For the text-containing cell, return its midpoint in [X, Y] coordinate format. 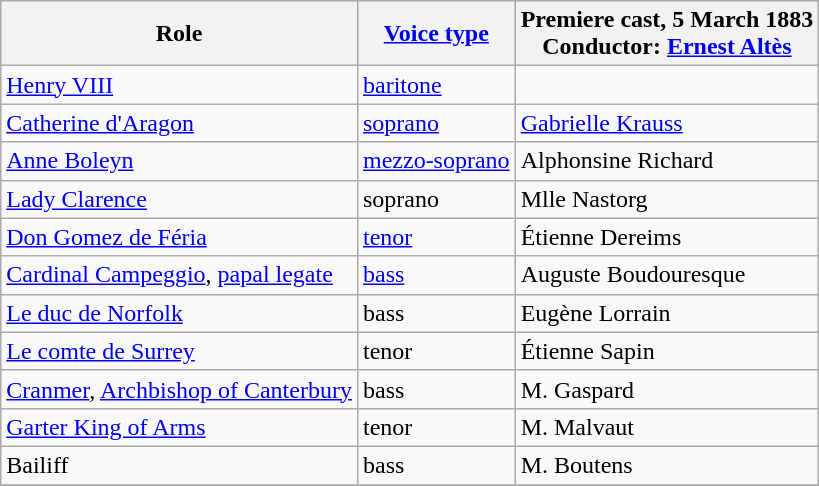
mezzo-soprano [436, 161]
baritone [436, 85]
Eugène Lorrain [667, 313]
Premiere cast, 5 March 1883Conductor: Ernest Altès [667, 34]
Role [180, 34]
Étienne Dereims [667, 237]
M. Boutens [667, 465]
Gabrielle Krauss [667, 123]
Le comte de Surrey [180, 351]
Don Gomez de Féria [180, 237]
Mlle Nastorg [667, 199]
Auguste Boudouresque [667, 275]
Garter King of Arms [180, 427]
Lady Clarence [180, 199]
Le duc de Norfolk [180, 313]
Alphonsine Richard [667, 161]
Catherine d'Aragon [180, 123]
M. Gaspard [667, 389]
Anne Boleyn [180, 161]
Cardinal Campeggio, papal legate [180, 275]
M. Malvaut [667, 427]
Bailiff [180, 465]
Cranmer, Archbishop of Canterbury [180, 389]
Voice type [436, 34]
Étienne Sapin [667, 351]
Henry VIII [180, 85]
